Pinpoint the cell where the given text exists, returning its (X, Y) midpoint coordinate. 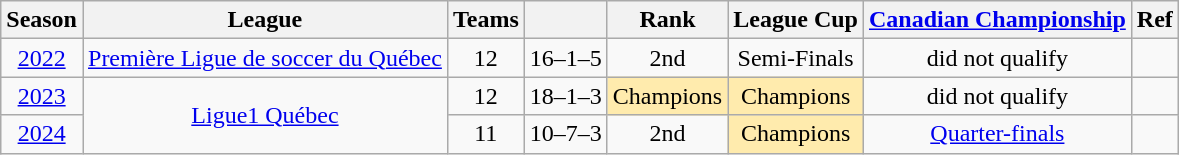
Semi-Finals (796, 58)
Ligue1 Québec (264, 115)
Première Ligue de soccer du Québec (264, 58)
2024 (42, 134)
2022 (42, 58)
Rank (667, 20)
11 (486, 134)
18–1–3 (566, 96)
10–7–3 (566, 134)
Ref (1154, 20)
2023 (42, 96)
League Cup (796, 20)
Season (42, 20)
Quarter-finals (997, 134)
League (264, 20)
Teams (486, 20)
16–1–5 (566, 58)
Canadian Championship (997, 20)
